Identify which cell holds the provided text, then report its [x, y] central coordinate. 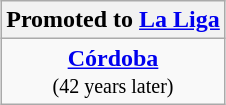
Promoted to La Liga [114, 20]
Córdoba(42 years later) [114, 72]
